Provide the [x, y] coordinate of the cell's center where the given text is located.  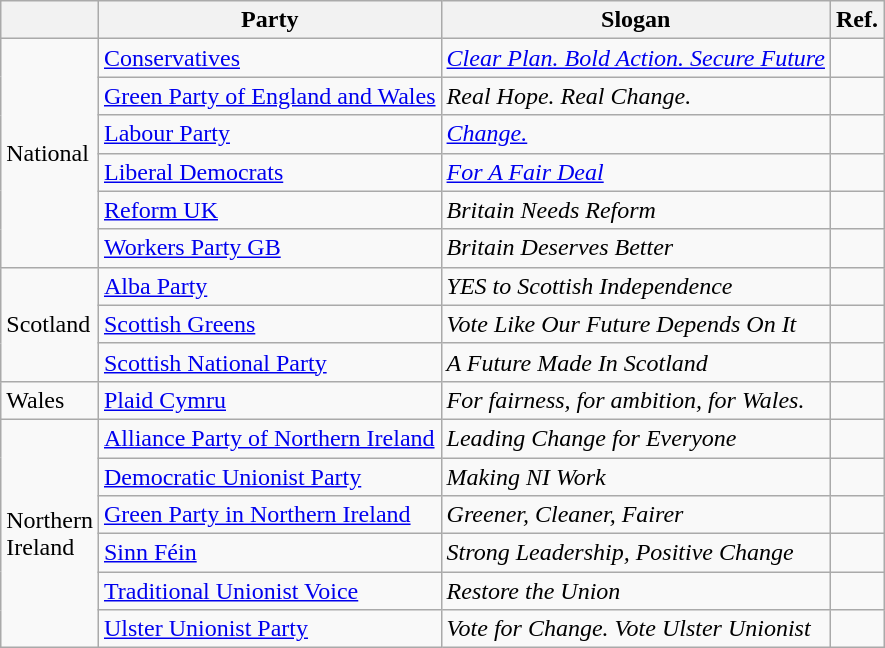
Alba Party [270, 286]
Clear Plan. Bold Action. Secure Future [636, 58]
Vote for Change. Vote Ulster Unionist [636, 629]
NorthernIreland [50, 533]
Wales [50, 400]
Green Party of England and Wales [270, 96]
Traditional Unionist Voice [270, 591]
Democratic Unionist Party [270, 477]
Real Hope. Real Change. [636, 96]
Alliance Party of Northern Ireland [270, 438]
Ulster Unionist Party [270, 629]
For A Fair Deal [636, 172]
Liberal Democrats [270, 172]
Green Party in Northern Ireland [270, 515]
Reform UK [270, 210]
Britain Deserves Better [636, 248]
For fairness, for ambition, for Wales. [636, 400]
Scottish Greens [270, 324]
Party [270, 20]
Vote Like Our Future Depends On It [636, 324]
Leading Change for Everyone [636, 438]
Plaid Cymru [270, 400]
Britain Needs Reform [636, 210]
Restore the Union [636, 591]
Change. [636, 134]
Strong Leadership, Positive Change [636, 553]
Labour Party [270, 134]
YES to Scottish Independence [636, 286]
Conservatives [270, 58]
Ref. [856, 20]
Greener, Cleaner, Fairer [636, 515]
Sinn Féin [270, 553]
A Future Made In Scotland [636, 362]
Scotland [50, 324]
Slogan [636, 20]
National [50, 153]
Scottish National Party [270, 362]
Making NI Work [636, 477]
Workers Party GB [270, 248]
